Locate the cell with the specified text and output its [x, y] center coordinate. 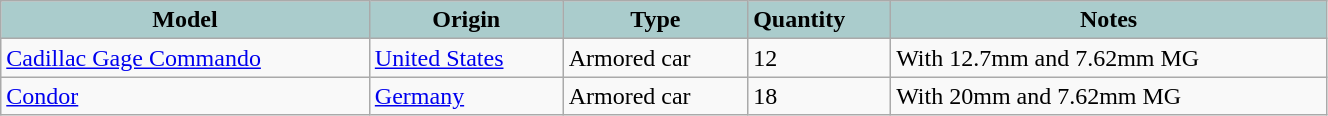
Cadillac Gage Commando [186, 58]
With 12.7mm and 7.62mm MG [1109, 58]
Type [656, 20]
Condor [186, 96]
Origin [466, 20]
Germany [466, 96]
United States [466, 58]
With 20mm and 7.62mm MG [1109, 96]
12 [820, 58]
Quantity [820, 20]
Notes [1109, 20]
Model [186, 20]
18 [820, 96]
